Return the (X, Y) coordinate for the center point of the cell that contains the specified text.  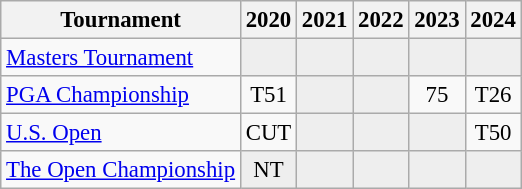
T26 (493, 95)
Tournament (121, 20)
T50 (493, 133)
The Open Championship (121, 170)
2024 (493, 20)
Masters Tournament (121, 58)
75 (437, 95)
2020 (268, 20)
2023 (437, 20)
PGA Championship (121, 95)
2021 (325, 20)
CUT (268, 133)
NT (268, 170)
T51 (268, 95)
2022 (381, 20)
U.S. Open (121, 133)
